Locate the cell with the specified text and output its (x, y) center coordinate. 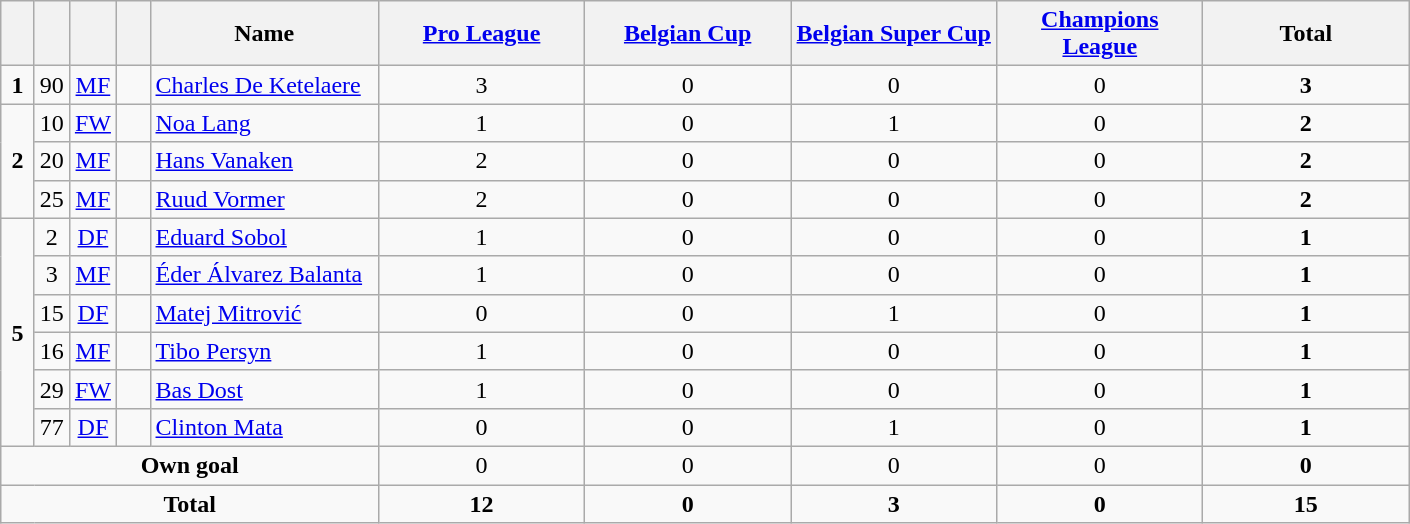
25 (52, 199)
Clinton Mata (264, 427)
Tibo Persyn (264, 351)
Noa Lang (264, 123)
Hans Vanaken (264, 161)
Bas Dost (264, 389)
Own goal (190, 465)
16 (52, 351)
Matej Mitrović (264, 313)
Pro League (482, 34)
Belgian Cup (688, 34)
20 (52, 161)
Champions League (1100, 34)
10 (52, 123)
77 (52, 427)
12 (482, 503)
Charles De Ketelaere (264, 85)
90 (52, 85)
Belgian Super Cup (894, 34)
Name (264, 34)
Ruud Vormer (264, 199)
5 (18, 332)
29 (52, 389)
Eduard Sobol (264, 237)
Éder Álvarez Balanta (264, 275)
